Determine the [x, y] coordinate at the center of the cell enclosing the given text.  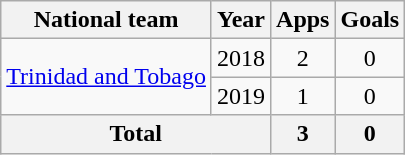
Total [136, 134]
Goals [370, 20]
3 [303, 134]
2018 [240, 58]
1 [303, 96]
2019 [240, 96]
2 [303, 58]
Apps [303, 20]
National team [106, 20]
Year [240, 20]
Trinidad and Tobago [106, 77]
